For the text-containing cell, return its midpoint in (X, Y) coordinate format. 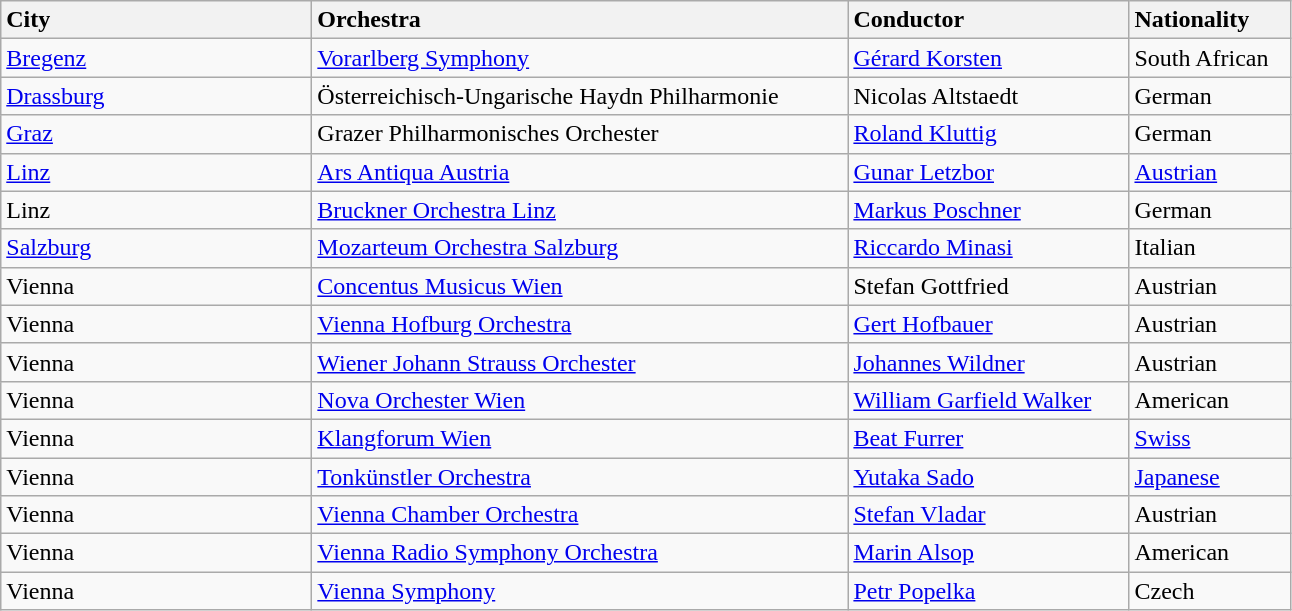
Japanese (1210, 477)
Roland Kluttig (988, 134)
Ars Antiqua Austria (580, 172)
South African (1210, 58)
Klangforum Wien (580, 438)
Bruckner Orchestra Linz (580, 210)
City (156, 20)
Conductor (988, 20)
Johannes Wildner (988, 362)
Salzburg (156, 248)
Mozarteum Orchestra Salzburg (580, 248)
Concentus Musicus Wien (580, 286)
Nicolas Altstaedt (988, 96)
Bregenz (156, 58)
Beat Furrer (988, 438)
Vienna Radio Symphony Orchestra (580, 553)
Drassburg (156, 96)
Österreichisch-Ungarische Haydn Philharmonie (580, 96)
Stefan Gottfried (988, 286)
Italian (1210, 248)
Petr Popelka (988, 591)
Vienna Hofburg Orchestra (580, 324)
William Garfield Walker (988, 400)
Nova Orchester Wien (580, 400)
Gunar Letzbor (988, 172)
Vorarlberg Symphony (580, 58)
Swiss (1210, 438)
Yutaka Sado (988, 477)
Markus Poschner (988, 210)
Vienna Chamber Orchestra (580, 515)
Czech (1210, 591)
Orchestra (580, 20)
Grazer Philharmonisches Orchester (580, 134)
Tonkünstler Orchestra (580, 477)
Wiener Johann Strauss Orchester (580, 362)
Gérard Korsten (988, 58)
Riccardo Minasi (988, 248)
Stefan Vladar (988, 515)
Marin Alsop (988, 553)
Graz (156, 134)
Gert Hofbauer (988, 324)
Vienna Symphony (580, 591)
Nationality (1210, 20)
